Identify which cell holds the provided text, then report its (x, y) central coordinate. 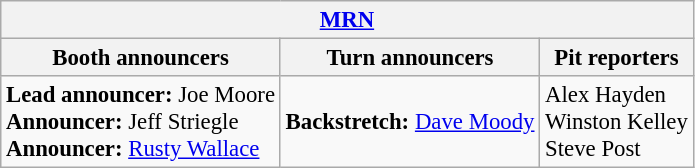
Lead announcer: Joe MooreAnnouncer: Jeff StriegleAnnouncer: Rusty Wallace (141, 122)
Booth announcers (141, 58)
Pit reporters (616, 58)
MRN (347, 20)
Alex HaydenWinston KelleySteve Post (616, 122)
Backstretch: Dave Moody (410, 122)
Turn announcers (410, 58)
